Detect which cell encompasses the target text, then output its (X, Y) center coordinate. 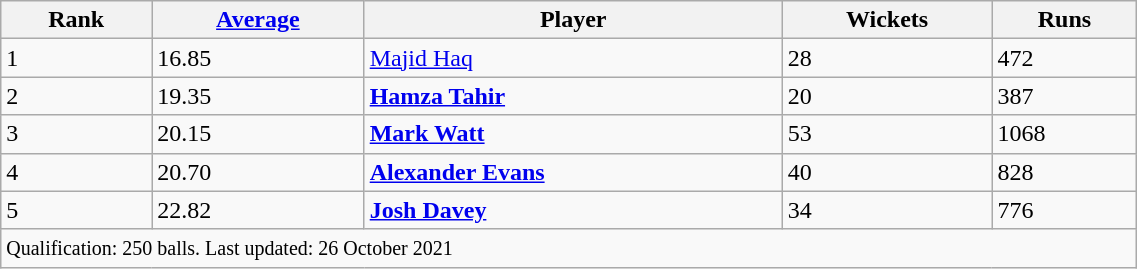
Alexander Evans (573, 172)
472 (1064, 58)
Average (258, 20)
19.35 (258, 96)
1068 (1064, 134)
776 (1064, 210)
Player (573, 20)
20.70 (258, 172)
Majid Haq (573, 58)
1 (76, 58)
34 (887, 210)
20.15 (258, 134)
387 (1064, 96)
22.82 (258, 210)
Rank (76, 20)
Qualification: 250 balls. Last updated: 26 October 2021 (569, 248)
4 (76, 172)
2 (76, 96)
5 (76, 210)
16.85 (258, 58)
Hamza Tahir (573, 96)
53 (887, 134)
20 (887, 96)
40 (887, 172)
Mark Watt (573, 134)
3 (76, 134)
Runs (1064, 20)
Wickets (887, 20)
28 (887, 58)
Josh Davey (573, 210)
828 (1064, 172)
